Provide the [x, y] coordinate of the cell's center where the given text is located.  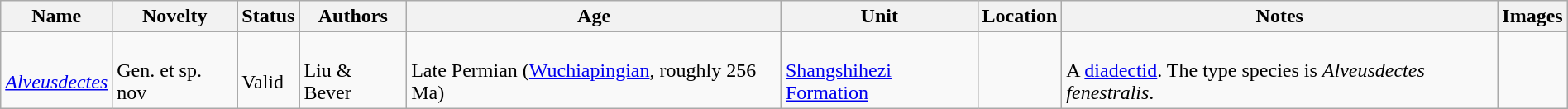
Name [56, 17]
Alveusdectes [56, 70]
Late Permian (Wuchiapingian, roughly 256 Ma) [594, 70]
Location [1020, 17]
Unit [879, 17]
A diadectid. The type species is Alveusdectes fenestralis. [1280, 70]
Images [1532, 17]
Age [594, 17]
Shangshihezi Formation [879, 70]
Gen. et sp. nov [175, 70]
Notes [1280, 17]
Novelty [175, 17]
Liu & Bever [353, 70]
Authors [353, 17]
Valid [268, 70]
Status [268, 17]
